Return the (x, y) coordinate for the center point of the cell that contains the specified text.  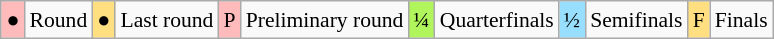
P (229, 20)
Round (59, 20)
Semifinals (636, 20)
Finals (742, 20)
F (699, 20)
Last round (166, 20)
½ (572, 20)
Preliminary round (325, 20)
¼ (421, 20)
Quarterfinals (497, 20)
